Detect which cell encompasses the target text, then output its (x, y) center coordinate. 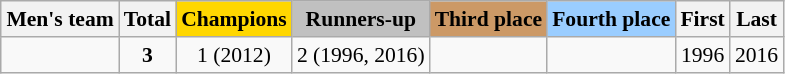
Fourth place (611, 19)
3 (148, 55)
Third place (488, 19)
Total (148, 19)
Last (756, 19)
2016 (756, 55)
1996 (702, 55)
1 (2012) (234, 55)
Men's team (60, 19)
Champions (234, 19)
2 (1996, 2016) (361, 55)
First (702, 19)
Runners-up (361, 19)
